Output the [x, y] coordinate of the center of the cell containing the given text.  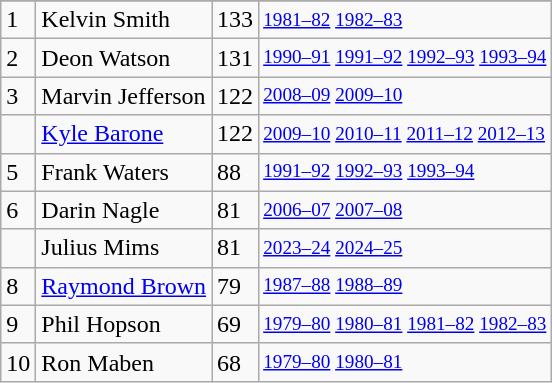
69 [236, 324]
9 [18, 324]
1979–80 1980–81 1981–82 1982–83 [405, 324]
10 [18, 362]
2006–07 2007–08 [405, 210]
1981–82 1982–83 [405, 20]
Raymond Brown [124, 286]
Julius Mims [124, 248]
2023–24 2024–25 [405, 248]
Frank Waters [124, 172]
Phil Hopson [124, 324]
88 [236, 172]
1 [18, 20]
3 [18, 96]
Ron Maben [124, 362]
Kelvin Smith [124, 20]
79 [236, 286]
68 [236, 362]
131 [236, 58]
Kyle Barone [124, 134]
2009–10 2010–11 2011–12 2012–13 [405, 134]
133 [236, 20]
8 [18, 286]
5 [18, 172]
1991–92 1992–93 1993–94 [405, 172]
1979–80 1980–81 [405, 362]
Deon Watson [124, 58]
2 [18, 58]
1987–88 1988–89 [405, 286]
Darin Nagle [124, 210]
2008–09 2009–10 [405, 96]
6 [18, 210]
Marvin Jefferson [124, 96]
1990–91 1991–92 1992–93 1993–94 [405, 58]
